Provide the (x, y) coordinate of the cell's center where the given text is located.  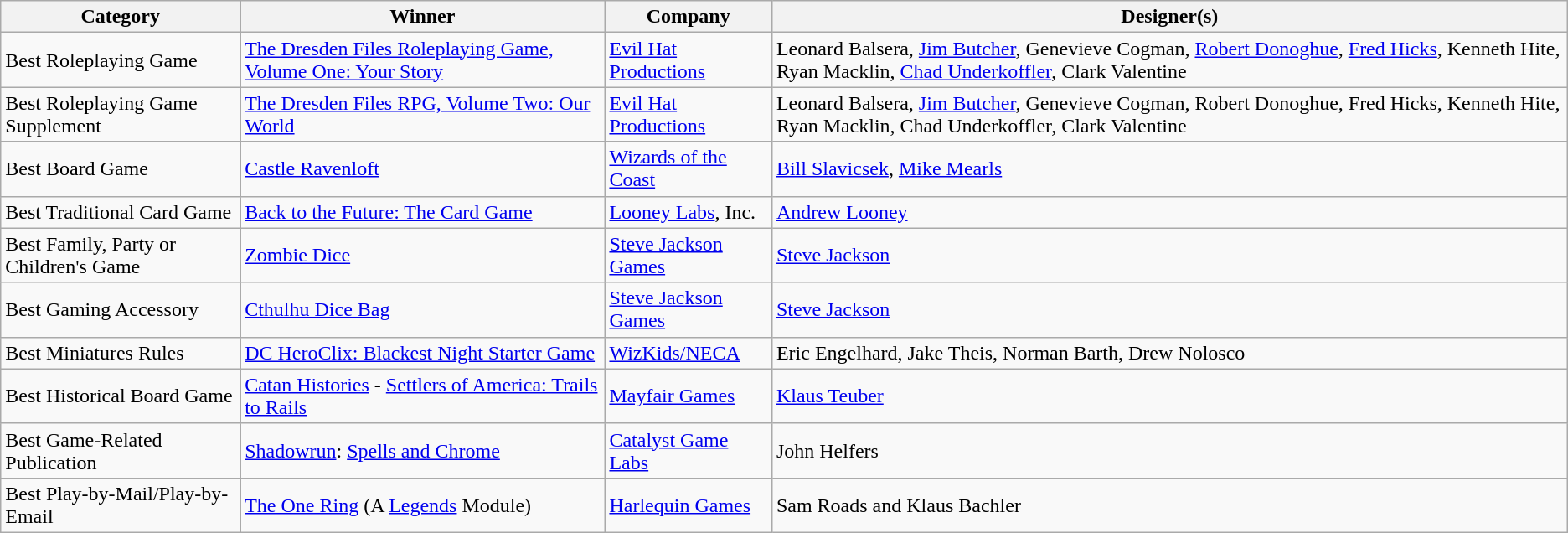
Wizards of the Coast (689, 169)
The Dresden Files Roleplaying Game, Volume One: Your Story (422, 60)
Cthulhu Dice Bag (422, 310)
John Helfers (1169, 451)
Designer(s) (1169, 17)
Best Family, Party or Children's Game (121, 255)
Zombie Dice (422, 255)
Best Historical Board Game (121, 396)
Best Roleplaying Game (121, 60)
Category (121, 17)
Best Traditional Card Game (121, 212)
WizKids/NECA (689, 353)
Best Board Game (121, 169)
Looney Labs, Inc. (689, 212)
Mayfair Games (689, 396)
The Dresden Files RPG, Volume Two: Our World (422, 114)
Best Gaming Accessory (121, 310)
Winner (422, 17)
Catalyst Game Labs (689, 451)
Klaus Teuber (1169, 396)
Bill Slavicsek, Mike Mearls (1169, 169)
DC HeroClix: Blackest Night Starter Game (422, 353)
Eric Engelhard, Jake Theis, Norman Barth, Drew Nolosco (1169, 353)
Sam Roads and Klaus Bachler (1169, 505)
Harlequin Games (689, 505)
Company (689, 17)
Andrew Looney (1169, 212)
Best Roleplaying Game Supplement (121, 114)
Back to the Future: The Card Game (422, 212)
Castle Ravenloft (422, 169)
Shadowrun: Spells and Chrome (422, 451)
Best Miniatures Rules (121, 353)
Catan Histories - Settlers of America: Trails to Rails (422, 396)
The One Ring (A Legends Module) (422, 505)
Best Play-by-Mail/Play-by-Email (121, 505)
Best Game-Related Publication (121, 451)
